Output the [x, y] coordinate of the center of the cell containing the given text.  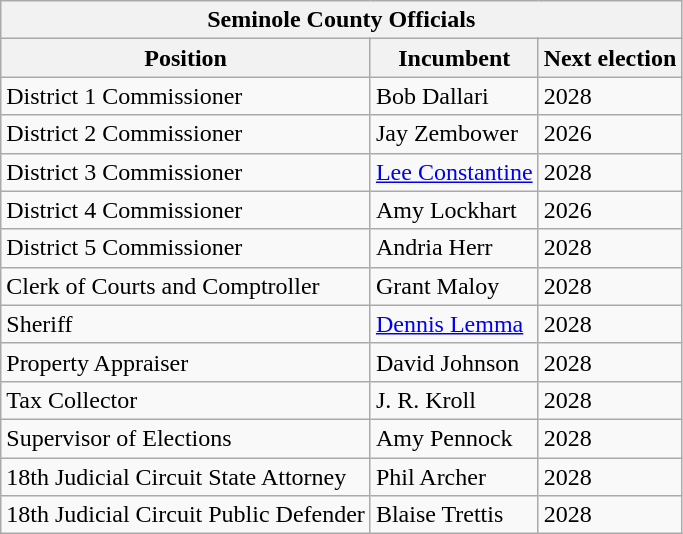
District 1 Commissioner [186, 96]
Blaise Trettis [454, 515]
Bob Dallari [454, 96]
J. R. Kroll [454, 400]
Tax Collector [186, 400]
District 2 Commissioner [186, 134]
Dennis Lemma [454, 324]
18th Judicial Circuit Public Defender [186, 515]
Andria Herr [454, 248]
Amy Lockhart [454, 210]
Seminole County Officials [342, 20]
Clerk of Courts and Comptroller [186, 286]
Incumbent [454, 58]
Amy Pennock [454, 438]
Next election [610, 58]
District 4 Commissioner [186, 210]
District 5 Commissioner [186, 248]
Lee Constantine [454, 172]
Phil Archer [454, 477]
18th Judicial Circuit State Attorney [186, 477]
Grant Maloy [454, 286]
David Johnson [454, 362]
Property Appraiser [186, 362]
Sheriff [186, 324]
Supervisor of Elections [186, 438]
Position [186, 58]
Jay Zembower [454, 134]
District 3 Commissioner [186, 172]
